Detect which cell encompasses the target text, then output its [X, Y] center coordinate. 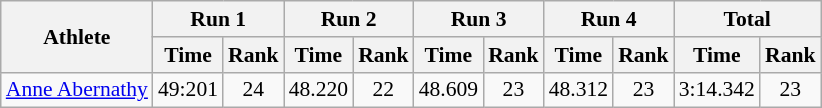
Athlete [77, 36]
3:14.342 [717, 90]
Run 2 [349, 19]
Run 4 [609, 19]
48.220 [318, 90]
Run 3 [479, 19]
48.609 [448, 90]
Anne Abernathy [77, 90]
24 [254, 90]
22 [384, 90]
48.312 [578, 90]
Run 1 [218, 19]
Total [748, 19]
49:201 [188, 90]
